Find where the given text appears and provide that cell's center as [X, Y] coordinate. 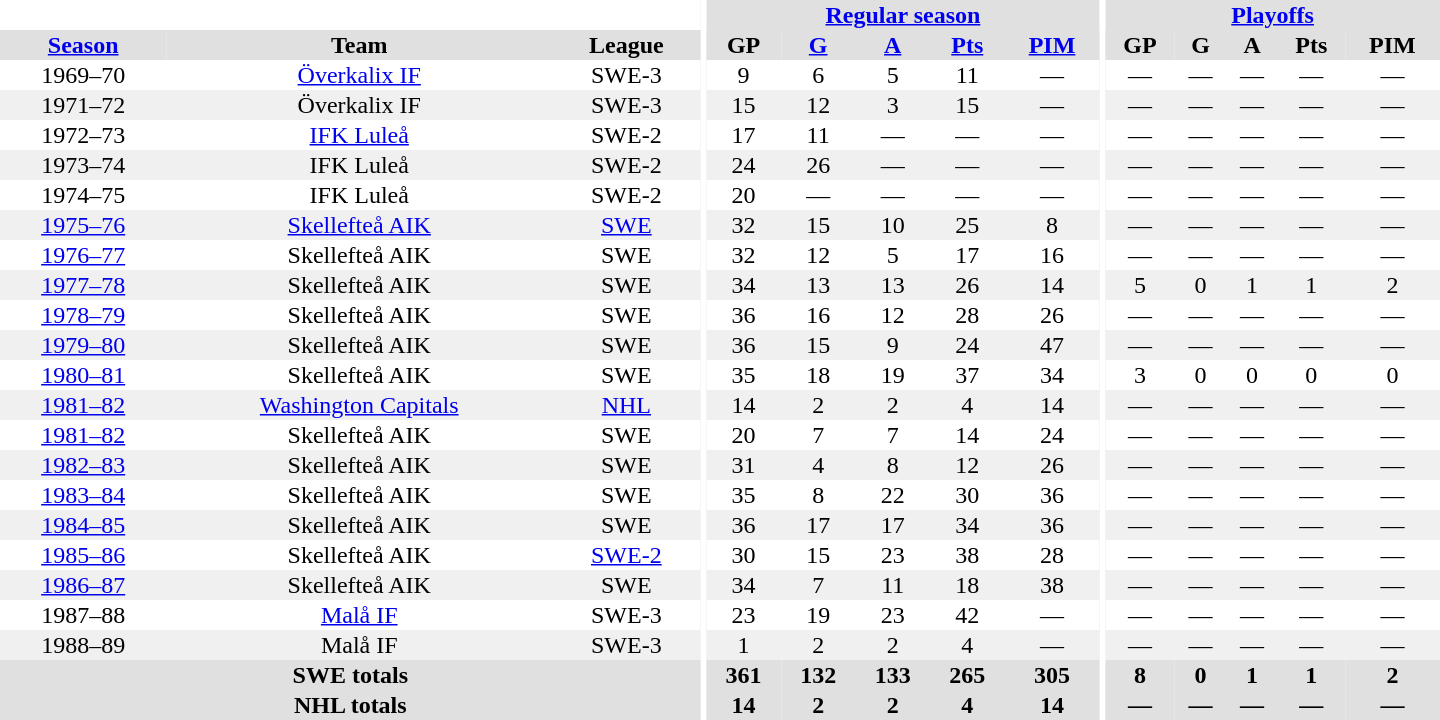
1975–76 [83, 225]
1974–75 [83, 195]
1972–73 [83, 135]
1973–74 [83, 165]
1980–81 [83, 375]
1979–80 [83, 345]
25 [968, 225]
42 [968, 615]
League [626, 45]
SWE totals [350, 675]
1988–89 [83, 645]
22 [892, 495]
47 [1052, 345]
1976–77 [83, 255]
NHL [626, 405]
265 [968, 675]
361 [744, 675]
133 [892, 675]
1978–79 [83, 315]
Regular season [902, 15]
37 [968, 375]
6 [818, 75]
1969–70 [83, 75]
NHL totals [350, 705]
10 [892, 225]
1982–83 [83, 465]
1984–85 [83, 525]
1971–72 [83, 105]
1987–88 [83, 615]
1985–86 [83, 555]
Team [359, 45]
1986–87 [83, 585]
132 [818, 675]
1977–78 [83, 285]
Washington Capitals [359, 405]
31 [744, 465]
Season [83, 45]
Playoffs [1272, 15]
1983–84 [83, 495]
305 [1052, 675]
